Return [X, Y] of the center of cell containing provided text 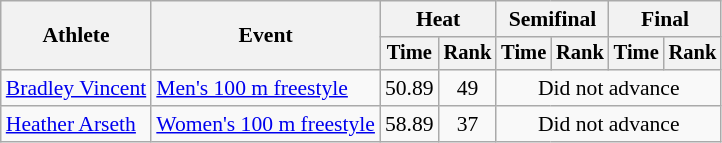
Bradley Vincent [76, 88]
Semifinal [552, 19]
50.89 [410, 88]
Athlete [76, 36]
49 [468, 88]
Heather Arseth [76, 124]
Final [665, 19]
37 [468, 124]
58.89 [410, 124]
Women's 100 m freestyle [266, 124]
Event [266, 36]
Heat [438, 19]
Men's 100 m freestyle [266, 88]
